Find where the given text appears and provide that cell's center as [x, y] coordinate. 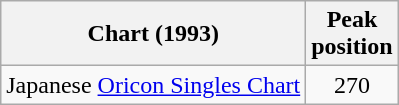
Japanese Oricon Singles Chart [154, 85]
Peakposition [352, 34]
Chart (1993) [154, 34]
270 [352, 85]
